Locate the cell with the specified text and output its (X, Y) center coordinate. 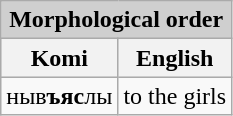
Morphological order (116, 20)
to the girls (175, 96)
English (175, 58)
нывъяслы (60, 96)
Komi (60, 58)
